Provide the [X, Y] coordinate of the cell's center where the given text is located.  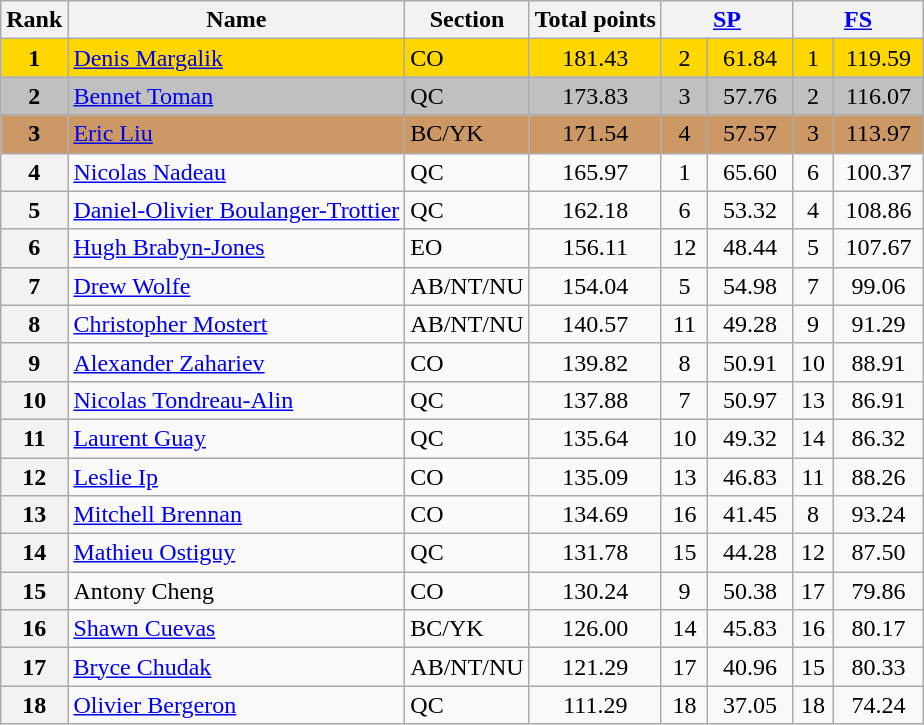
119.59 [878, 58]
181.43 [595, 58]
135.64 [595, 438]
Eric Liu [236, 134]
139.82 [595, 362]
126.00 [595, 629]
113.97 [878, 134]
173.83 [595, 96]
Leslie Ip [236, 477]
87.50 [878, 553]
137.88 [595, 400]
Mitchell Brennan [236, 515]
Olivier Bergeron [236, 705]
41.45 [750, 515]
49.28 [750, 324]
40.96 [750, 667]
Laurent Guay [236, 438]
45.83 [750, 629]
100.37 [878, 172]
Mathieu Ostiguy [236, 553]
79.86 [878, 591]
91.29 [878, 324]
131.78 [595, 553]
Denis Margalik [236, 58]
93.24 [878, 515]
50.38 [750, 591]
107.67 [878, 248]
61.84 [750, 58]
54.98 [750, 286]
121.29 [595, 667]
Antony Cheng [236, 591]
135.09 [595, 477]
Christopher Mostert [236, 324]
80.33 [878, 667]
50.91 [750, 362]
49.32 [750, 438]
116.07 [878, 96]
86.91 [878, 400]
48.44 [750, 248]
Shawn Cuevas [236, 629]
Nicolas Nadeau [236, 172]
53.32 [750, 210]
SP [726, 20]
80.17 [878, 629]
Total points [595, 20]
Rank [34, 20]
134.69 [595, 515]
171.54 [595, 134]
57.76 [750, 96]
86.32 [878, 438]
Bryce Chudak [236, 667]
Name [236, 20]
140.57 [595, 324]
57.57 [750, 134]
65.60 [750, 172]
Alexander Zahariev [236, 362]
Drew Wolfe [236, 286]
Bennet Toman [236, 96]
154.04 [595, 286]
Daniel-Olivier Boulanger-Trottier [236, 210]
Nicolas Tondreau-Alin [236, 400]
46.83 [750, 477]
111.29 [595, 705]
156.11 [595, 248]
108.86 [878, 210]
37.05 [750, 705]
88.26 [878, 477]
99.06 [878, 286]
130.24 [595, 591]
FS [858, 20]
88.91 [878, 362]
EO [467, 248]
165.97 [595, 172]
44.28 [750, 553]
74.24 [878, 705]
Hugh Brabyn-Jones [236, 248]
162.18 [595, 210]
50.97 [750, 400]
Section [467, 20]
